Provide the (X, Y) coordinate of the cell's center where the given text is located.  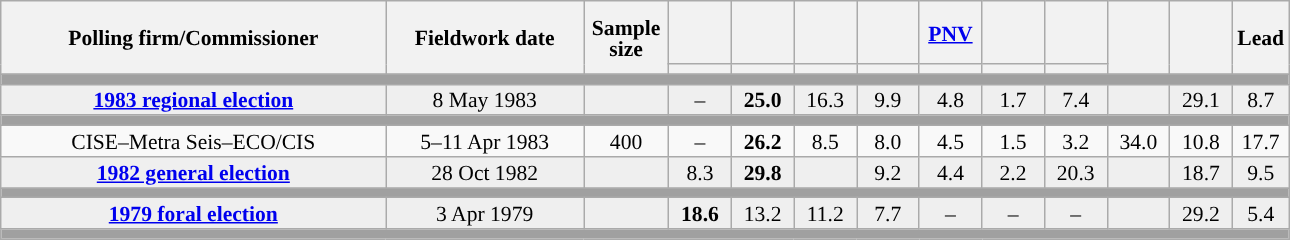
8.3 (700, 172)
7.4 (1076, 100)
2.2 (1014, 172)
34.0 (1138, 142)
CISE–Metra Seis–ECO/CIS (194, 142)
18.7 (1202, 172)
18.6 (700, 214)
7.7 (888, 214)
8.0 (888, 142)
9.2 (888, 172)
400 (626, 142)
8 May 1983 (485, 100)
3 Apr 1979 (485, 214)
3.2 (1076, 142)
1.7 (1014, 100)
Polling firm/Commissioner (194, 38)
9.5 (1260, 172)
29.1 (1202, 100)
5–11 Apr 1983 (485, 142)
20.3 (1076, 172)
Lead (1260, 38)
11.2 (826, 214)
17.7 (1260, 142)
1982 general election (194, 172)
4.8 (950, 100)
1983 regional election (194, 100)
29.2 (1202, 214)
9.9 (888, 100)
Sample size (626, 38)
8.5 (826, 142)
13.2 (762, 214)
PNV (950, 32)
25.0 (762, 100)
4.5 (950, 142)
1979 foral election (194, 214)
10.8 (1202, 142)
8.7 (1260, 100)
4.4 (950, 172)
5.4 (1260, 214)
1.5 (1014, 142)
16.3 (826, 100)
28 Oct 1982 (485, 172)
29.8 (762, 172)
Fieldwork date (485, 38)
26.2 (762, 142)
